Pinpoint the cell where the given text exists, returning its [x, y] midpoint coordinate. 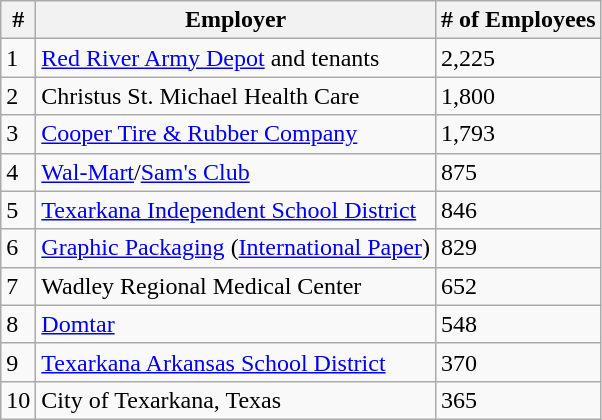
1,793 [518, 134]
Cooper Tire & Rubber Company [236, 134]
829 [518, 248]
# [18, 20]
Employer [236, 20]
2 [18, 96]
Red River Army Depot and tenants [236, 58]
8 [18, 324]
548 [518, 324]
875 [518, 172]
3 [18, 134]
7 [18, 286]
1 [18, 58]
10 [18, 400]
652 [518, 286]
Wal-Mart/Sam's Club [236, 172]
Graphic Packaging (International Paper) [236, 248]
6 [18, 248]
9 [18, 362]
City of Texarkana, Texas [236, 400]
# of Employees [518, 20]
Texarkana Arkansas School District [236, 362]
4 [18, 172]
846 [518, 210]
Christus St. Michael Health Care [236, 96]
2,225 [518, 58]
Texarkana Independent School District [236, 210]
Domtar [236, 324]
Wadley Regional Medical Center [236, 286]
5 [18, 210]
365 [518, 400]
1,800 [518, 96]
370 [518, 362]
